Output the (x, y) coordinate of the center of the cell containing the given text.  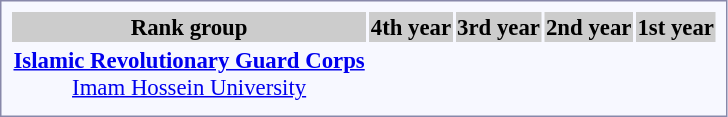
4th year (410, 27)
3rd year (499, 27)
2nd year (588, 27)
Islamic Revolutionary Guard CorpsImam Hossein University (189, 74)
Rank group (189, 27)
1st year (676, 27)
